Detect which cell encompasses the target text, then output its (X, Y) center coordinate. 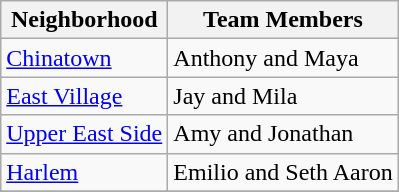
Upper East Side (84, 134)
Anthony and Maya (283, 58)
Neighborhood (84, 20)
Amy and Jonathan (283, 134)
Chinatown (84, 58)
Team Members (283, 20)
Harlem (84, 172)
Emilio and Seth Aaron (283, 172)
East Village (84, 96)
Jay and Mila (283, 96)
